Extract the [X, Y] coordinate from the center of the cell holding the provided text.  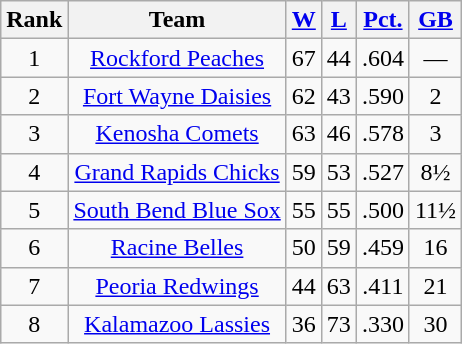
GB [435, 20]
.411 [382, 286]
16 [435, 248]
30 [435, 324]
.604 [382, 58]
11½ [435, 210]
Rank [34, 20]
.330 [382, 324]
67 [304, 58]
8½ [435, 172]
W [304, 20]
5 [34, 210]
Grand Rapids Chicks [177, 172]
43 [338, 96]
.500 [382, 210]
73 [338, 324]
36 [304, 324]
6 [34, 248]
Fort Wayne Daisies [177, 96]
— [435, 58]
South Bend Blue Sox [177, 210]
Kenosha Comets [177, 134]
8 [34, 324]
L [338, 20]
7 [34, 286]
Rockford Peaches [177, 58]
21 [435, 286]
46 [338, 134]
.590 [382, 96]
Kalamazoo Lassies [177, 324]
62 [304, 96]
.527 [382, 172]
.578 [382, 134]
Team [177, 20]
50 [304, 248]
Pct. [382, 20]
4 [34, 172]
1 [34, 58]
Racine Belles [177, 248]
Peoria Redwings [177, 286]
53 [338, 172]
.459 [382, 248]
